Return (X, Y) of the center of cell containing provided text 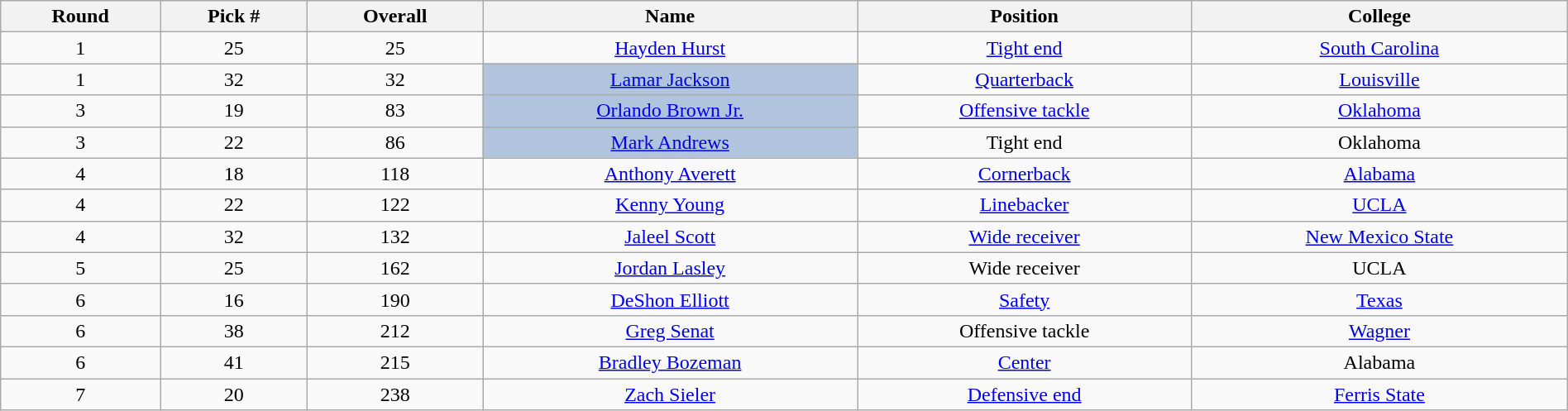
19 (234, 111)
Linebacker (1025, 205)
212 (395, 331)
Jordan Lasley (670, 268)
Orlando Brown Jr. (670, 111)
238 (395, 394)
Zach Sieler (670, 394)
Texas (1379, 299)
Wagner (1379, 331)
Mark Andrews (670, 142)
DeShon Elliott (670, 299)
Pick # (234, 17)
215 (395, 362)
Hayden Hurst (670, 48)
Cornerback (1025, 174)
5 (81, 268)
190 (395, 299)
16 (234, 299)
132 (395, 237)
South Carolina (1379, 48)
Position (1025, 17)
Jaleel Scott (670, 237)
Round (81, 17)
Center (1025, 362)
New Mexico State (1379, 237)
Quarterback (1025, 79)
Lamar Jackson (670, 79)
Kenny Young (670, 205)
83 (395, 111)
Ferris State (1379, 394)
College (1379, 17)
Greg Senat (670, 331)
41 (234, 362)
122 (395, 205)
7 (81, 394)
Louisville (1379, 79)
20 (234, 394)
Bradley Bozeman (670, 362)
Defensive end (1025, 394)
Anthony Averett (670, 174)
86 (395, 142)
162 (395, 268)
Overall (395, 17)
118 (395, 174)
Name (670, 17)
18 (234, 174)
Safety (1025, 299)
38 (234, 331)
